For the text-containing cell, return its midpoint in [x, y] coordinate format. 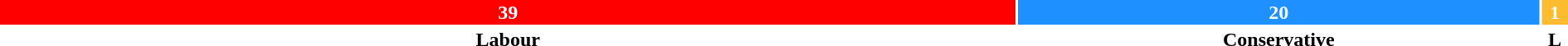
1 [1555, 12]
20 [1279, 12]
39 [508, 12]
